Return the (x, y) coordinate for the center point of the cell that contains the specified text.  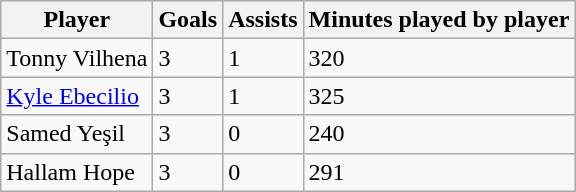
Hallam Hope (77, 172)
Samed Yeşil (77, 134)
Assists (263, 20)
325 (439, 96)
Kyle Ebecilio (77, 96)
240 (439, 134)
Minutes played by player (439, 20)
Player (77, 20)
Goals (188, 20)
Tonny Vilhena (77, 58)
320 (439, 58)
291 (439, 172)
